Output the [x, y] coordinate of the center of the cell containing the given text.  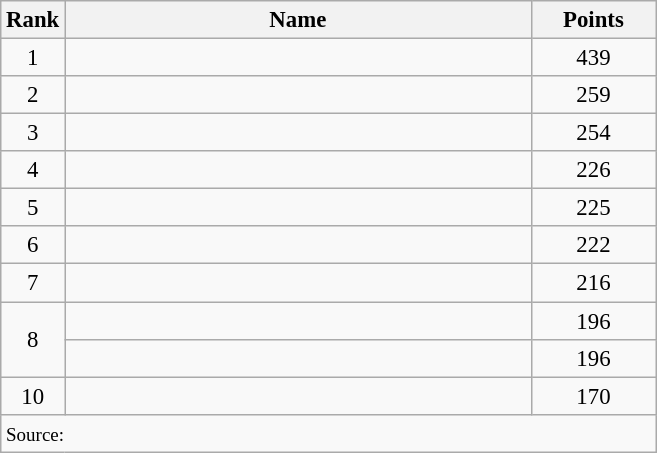
222 [594, 245]
439 [594, 58]
1 [33, 58]
170 [594, 396]
8 [33, 340]
254 [594, 133]
226 [594, 170]
6 [33, 245]
4 [33, 170]
Points [594, 20]
Rank [33, 20]
10 [33, 396]
259 [594, 95]
216 [594, 283]
5 [33, 208]
3 [33, 133]
2 [33, 95]
Source: [328, 433]
225 [594, 208]
7 [33, 283]
Name [298, 20]
